From the cell containing the given text, extract its center point as [x, y] coordinate. 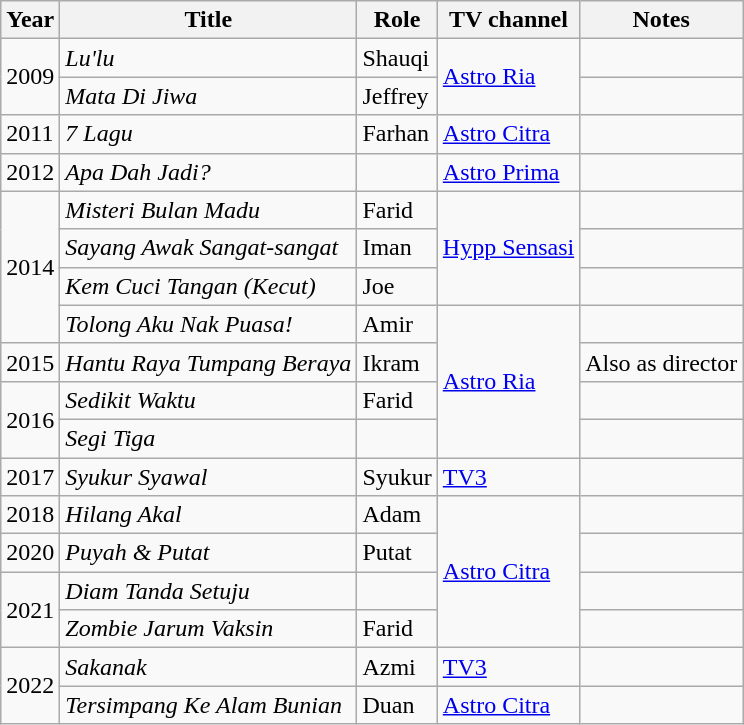
Notes [662, 20]
7 Lagu [208, 134]
TV channel [508, 20]
Sedikit Waktu [208, 400]
Azmi [397, 667]
Apa Dah Jadi? [208, 172]
Tersimpang Ke Alam Bunian [208, 705]
Title [208, 20]
2011 [30, 134]
Hantu Raya Tumpang Beraya [208, 362]
Jeffrey [397, 96]
Puyah & Putat [208, 553]
Kem Cuci Tangan (Kecut) [208, 286]
2021 [30, 610]
Putat [397, 553]
2018 [30, 515]
Misteri Bulan Madu [208, 210]
Diam Tanda Setuju [208, 591]
Segi Tiga [208, 438]
Iman [397, 248]
Syukur Syawal [208, 477]
Also as director [662, 362]
Joe [397, 286]
Astro Prima [508, 172]
Zombie Jarum Vaksin [208, 629]
Shauqi [397, 58]
Role [397, 20]
2012 [30, 172]
2014 [30, 267]
Year [30, 20]
2009 [30, 77]
Hilang Akal [208, 515]
Ikram [397, 362]
Sakanak [208, 667]
2015 [30, 362]
Lu'lu [208, 58]
Syukur [397, 477]
Adam [397, 515]
2022 [30, 686]
Amir [397, 324]
Mata Di Jiwa [208, 96]
2020 [30, 553]
2016 [30, 419]
Tolong Aku Nak Puasa! [208, 324]
Sayang Awak Sangat-sangat [208, 248]
Hypp Sensasi [508, 248]
Farhan [397, 134]
Duan [397, 705]
2017 [30, 477]
